Search for the cell housing the specified text and yield its [X, Y] center coordinate. 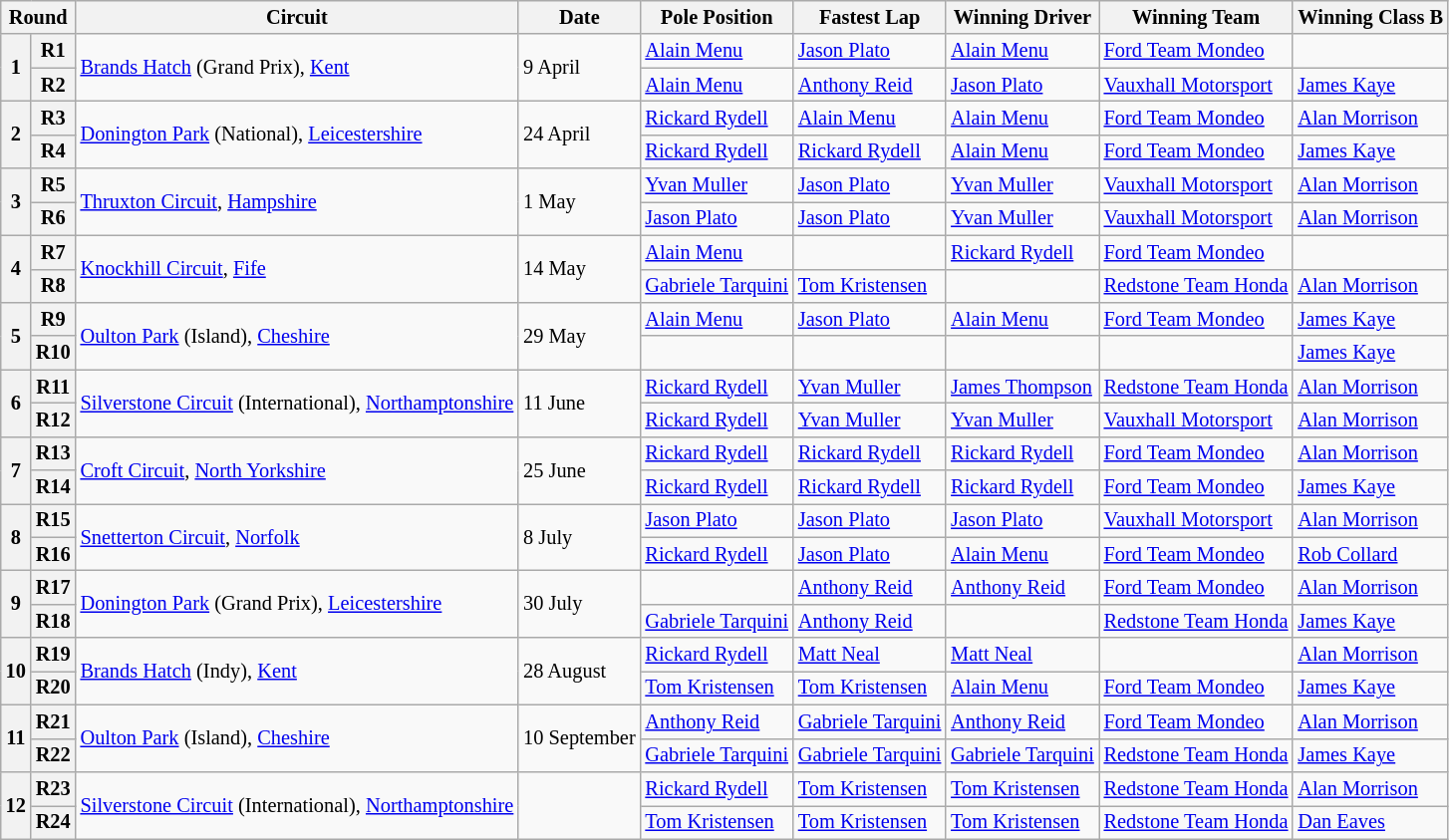
28 August [579, 672]
R4 [54, 151]
Round [38, 17]
R24 [54, 822]
29 May [579, 335]
11 June [579, 403]
8 July [579, 536]
Winning Team [1196, 17]
R12 [54, 420]
R15 [54, 520]
Dan Eaves [1369, 822]
Brands Hatch (Grand Prix), Kent [297, 68]
Pole Position [718, 17]
R1 [54, 51]
R14 [54, 487]
James Thompson [1022, 387]
9 April [579, 68]
Donington Park (National), Leicestershire [297, 134]
7 [16, 470]
Fastest Lap [869, 17]
30 July [579, 604]
Winning Class B [1369, 17]
12 [16, 805]
Circuit [297, 17]
Knockhill Circuit, Fife [297, 269]
R20 [54, 688]
Brands Hatch (Indy), Kent [297, 672]
4 [16, 269]
Donington Park (Grand Prix), Leicestershire [297, 604]
Date [579, 17]
R16 [54, 554]
R5 [54, 185]
R21 [54, 721]
R23 [54, 788]
1 May [579, 201]
11 [16, 737]
R7 [54, 252]
R22 [54, 755]
R11 [54, 387]
14 May [579, 269]
R18 [54, 621]
R3 [54, 118]
R2 [54, 85]
R9 [54, 319]
24 April [579, 134]
1 [16, 68]
6 [16, 403]
Winning Driver [1022, 17]
Thruxton Circuit, Hampshire [297, 201]
10 [16, 672]
Snetterton Circuit, Norfolk [297, 536]
R19 [54, 655]
R10 [54, 353]
Rob Collard [1369, 554]
8 [16, 536]
R13 [54, 453]
R6 [54, 218]
5 [16, 335]
R8 [54, 286]
25 June [579, 470]
9 [16, 604]
R17 [54, 587]
Croft Circuit, North Yorkshire [297, 470]
10 September [579, 737]
2 [16, 134]
3 [16, 201]
